Locate the cell with the specified text and output its [X, Y] center coordinate. 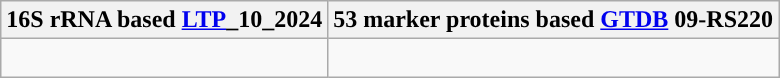
16S rRNA based LTP_10_2024 [164, 20]
53 marker proteins based GTDB 09-RS220 [554, 20]
